Search for the cell housing the specified text and yield its (X, Y) center coordinate. 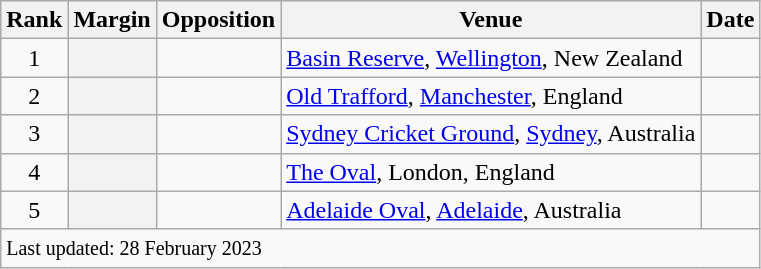
Basin Reserve, Wellington, New Zealand (491, 58)
3 (34, 134)
Adelaide Oval, Adelaide, Australia (491, 210)
Sydney Cricket Ground, Sydney, Australia (491, 134)
1 (34, 58)
2 (34, 96)
4 (34, 172)
Rank (34, 20)
The Oval, London, England (491, 172)
Margin (112, 20)
5 (34, 210)
Opposition (218, 20)
Venue (491, 20)
Date (730, 20)
Old Trafford, Manchester, England (491, 96)
Last updated: 28 February 2023 (380, 248)
